Pinpoint the cell where the given text exists, returning its (X, Y) midpoint coordinate. 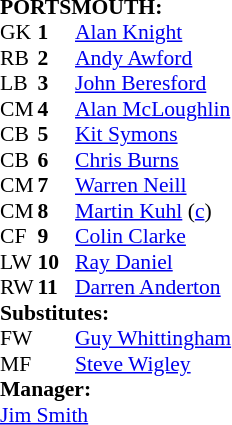
1 (57, 33)
2 (57, 58)
8 (57, 211)
CF (19, 237)
LB (19, 83)
6 (57, 160)
RW (19, 287)
11 (57, 287)
MF (19, 364)
3 (57, 83)
10 (57, 262)
LW (19, 262)
7 (57, 185)
FW (19, 339)
4 (57, 109)
5 (57, 135)
RB (19, 58)
9 (57, 237)
GK (19, 33)
